Determine the (X, Y) coordinate at the center of the cell enclosing the given text.  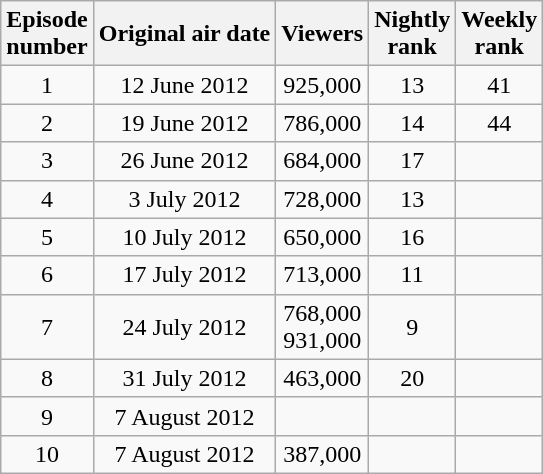
5 (47, 237)
8 (47, 378)
3 July 2012 (184, 199)
650,000 (322, 237)
41 (500, 85)
17 (412, 161)
7 (47, 326)
10 July 2012 (184, 237)
26 June 2012 (184, 161)
3 (47, 161)
728,000 (322, 199)
10 (47, 454)
713,000 (322, 275)
16 (412, 237)
6 (47, 275)
19 June 2012 (184, 123)
4 (47, 199)
Viewers (322, 34)
44 (500, 123)
12 June 2012 (184, 85)
11 (412, 275)
Nightlyrank (412, 34)
31 July 2012 (184, 378)
20 (412, 378)
786,000 (322, 123)
463,000 (322, 378)
24 July 2012 (184, 326)
684,000 (322, 161)
1 (47, 85)
2 (47, 123)
925,000 (322, 85)
768,000931,000 (322, 326)
Weeklyrank (500, 34)
387,000 (322, 454)
17 July 2012 (184, 275)
Episodenumber (47, 34)
Original air date (184, 34)
14 (412, 123)
